Identify which cell holds the provided text, then report its (X, Y) central coordinate. 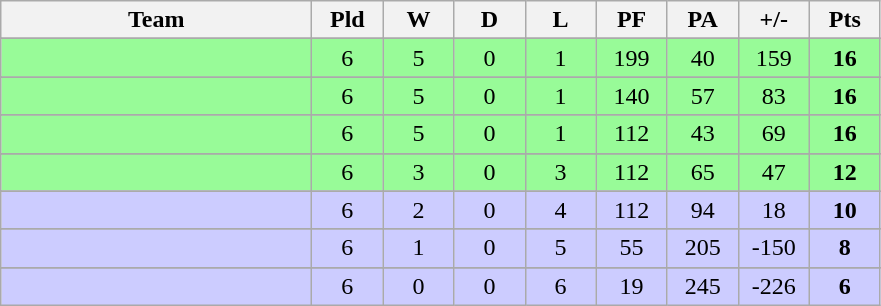
245 (702, 286)
205 (702, 248)
8 (844, 248)
140 (632, 96)
-226 (774, 286)
2 (418, 210)
199 (632, 58)
10 (844, 210)
94 (702, 210)
43 (702, 134)
47 (774, 172)
18 (774, 210)
83 (774, 96)
W (418, 20)
D (490, 20)
55 (632, 248)
57 (702, 96)
69 (774, 134)
12 (844, 172)
-150 (774, 248)
Team (156, 20)
+/- (774, 20)
Pld (348, 20)
65 (702, 172)
19 (632, 286)
PF (632, 20)
159 (774, 58)
Pts (844, 20)
PA (702, 20)
L (560, 20)
40 (702, 58)
4 (560, 210)
